From the cell containing the given text, extract its center point as [x, y] coordinate. 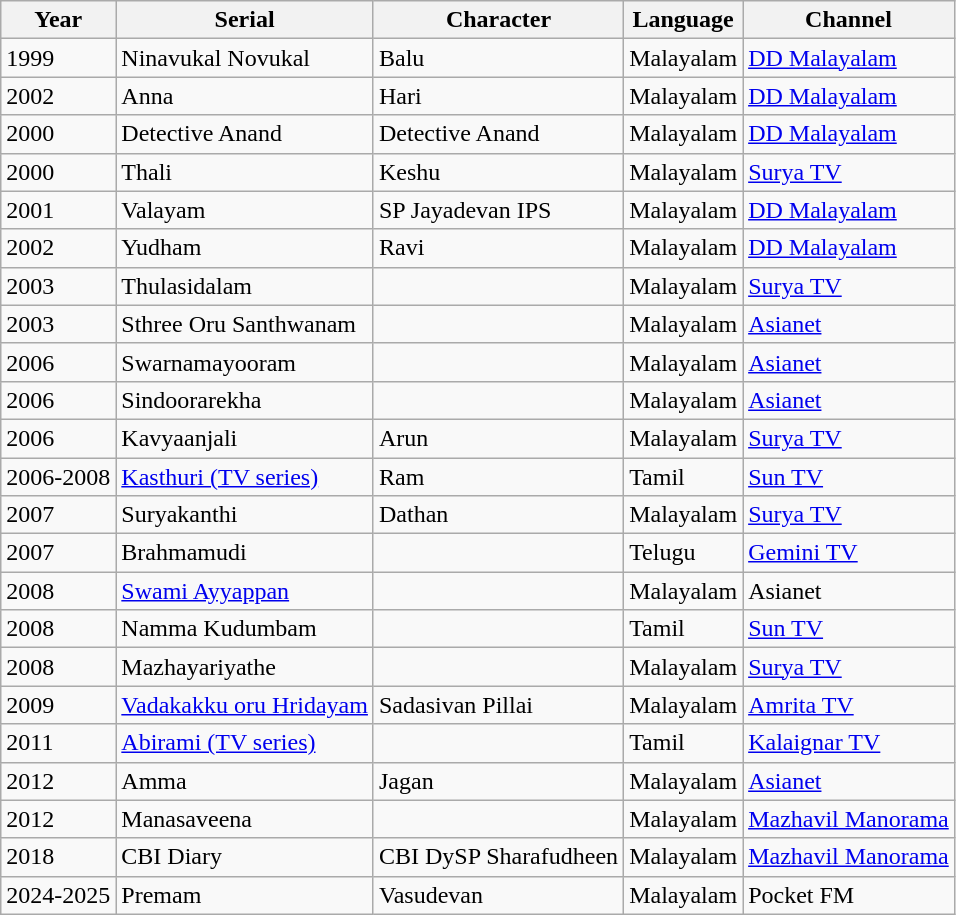
Ninavukal Novukal [245, 58]
Year [58, 20]
2009 [58, 705]
Thulasidalam [245, 286]
Character [498, 20]
Kalaignar TV [849, 743]
Serial [245, 20]
Amrita TV [849, 705]
SP Jayadevan IPS [498, 210]
Premam [245, 895]
Vasudevan [498, 895]
Arun [498, 438]
Telugu [684, 553]
CBI Diary [245, 857]
2001 [58, 210]
Balu [498, 58]
Ram [498, 477]
Hari [498, 96]
2011 [58, 743]
Vadakakku oru Hridayam [245, 705]
Sthree Oru Santhwanam [245, 324]
Kasthuri (TV series) [245, 477]
2024-2025 [58, 895]
Namma Kudumbam [245, 629]
Sadasivan Pillai [498, 705]
Kavyaanjali [245, 438]
Thali [245, 172]
Sindoorarekha [245, 400]
Amma [245, 781]
2018 [58, 857]
Channel [849, 20]
Manasaveena [245, 819]
Language [684, 20]
Yudham [245, 248]
2006-2008 [58, 477]
Keshu [498, 172]
Abirami (TV series) [245, 743]
Gemini TV [849, 553]
Ravi [498, 248]
Swami Ayyappan [245, 591]
Mazhayariyathe [245, 667]
Dathan [498, 515]
Swarnamayooram [245, 362]
Jagan [498, 781]
Pocket FM [849, 895]
Valayam [245, 210]
Anna [245, 96]
CBI DySP Sharafudheen [498, 857]
1999 [58, 58]
Suryakanthi [245, 515]
Brahmamudi [245, 553]
